Provide the [X, Y] coordinate of the cell's center where the given text is located.  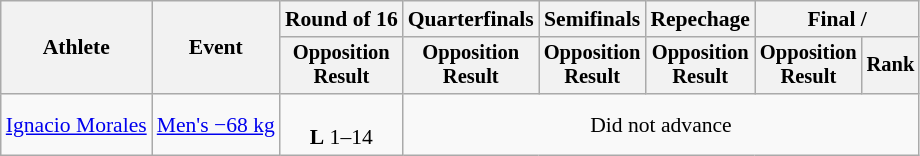
Ignacio Morales [76, 124]
Rank [891, 66]
Round of 16 [342, 19]
Final / [837, 19]
L 1–14 [342, 124]
Athlete [76, 48]
Did not advance [661, 124]
Repechage [700, 19]
Quarterfinals [471, 19]
Men's −68 kg [216, 124]
Event [216, 48]
Semifinals [592, 19]
